Return the [X, Y] coordinate for the center point of the cell that contains the specified text.  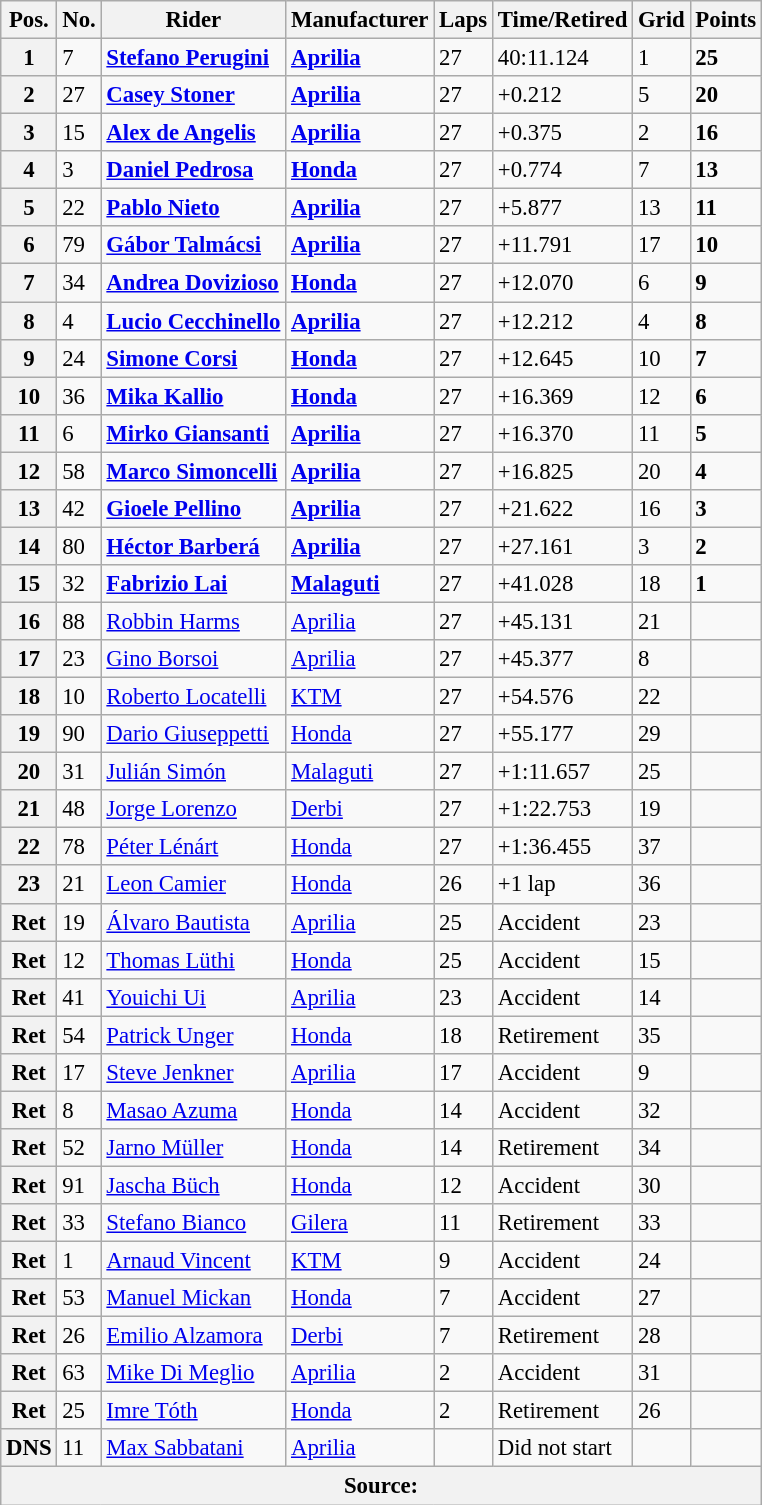
+0.774 [563, 170]
Mika Kallio [194, 396]
Héctor Barberá [194, 546]
48 [79, 809]
Casey Stoner [194, 95]
Did not start [563, 1449]
Gioele Pellino [194, 509]
No. [79, 20]
DNS [29, 1449]
Daniel Pedrosa [194, 170]
Thomas Lüthi [194, 960]
Patrick Unger [194, 1035]
Masao Azuma [194, 1110]
Imre Tóth [194, 1411]
Péter Lénárt [194, 847]
Simone Corsi [194, 358]
42 [79, 509]
Robbin Harms [194, 621]
+55.177 [563, 734]
+16.369 [563, 396]
+45.131 [563, 621]
Youichi Ui [194, 997]
29 [662, 734]
Manufacturer [360, 20]
30 [662, 1185]
52 [79, 1148]
Gino Borsoi [194, 659]
Gilera [360, 1223]
Dario Giuseppetti [194, 734]
Mirko Giansanti [194, 433]
Pos. [29, 20]
+12.070 [563, 283]
+1:22.753 [563, 809]
Lucio Cecchinello [194, 321]
78 [79, 847]
Jorge Lorenzo [194, 809]
Alex de Angelis [194, 133]
Laps [464, 20]
Mike Di Meglio [194, 1373]
+45.377 [563, 659]
Stefano Bianco [194, 1223]
Time/Retired [563, 20]
40:11.124 [563, 58]
+1 lap [563, 885]
+1:11.657 [563, 772]
53 [79, 1298]
Source: [382, 1486]
+41.028 [563, 584]
91 [79, 1185]
Jascha Büch [194, 1185]
63 [79, 1373]
+12.212 [563, 321]
79 [79, 245]
Jarno Müller [194, 1148]
+5.877 [563, 208]
Marco Simoncelli [194, 471]
Arnaud Vincent [194, 1261]
41 [79, 997]
88 [79, 621]
28 [662, 1336]
+12.645 [563, 358]
Grid [662, 20]
+16.370 [563, 433]
Álvaro Bautista [194, 922]
Leon Camier [194, 885]
Pablo Nieto [194, 208]
Manuel Mickan [194, 1298]
90 [79, 734]
Roberto Locatelli [194, 697]
Emilio Alzamora [194, 1336]
+0.212 [563, 95]
Rider [194, 20]
+27.161 [563, 546]
+1:36.455 [563, 847]
Max Sabbatani [194, 1449]
+54.576 [563, 697]
54 [79, 1035]
37 [662, 847]
Julián Simón [194, 772]
Andrea Dovizioso [194, 283]
Steve Jenkner [194, 1073]
+16.825 [563, 471]
Fabrizio Lai [194, 584]
+11.791 [563, 245]
+21.622 [563, 509]
Stefano Perugini [194, 58]
Gábor Talmácsi [194, 245]
Points [726, 20]
80 [79, 546]
35 [662, 1035]
+0.375 [563, 133]
58 [79, 471]
